Extract the [x, y] coordinate from the center of the cell holding the provided text.  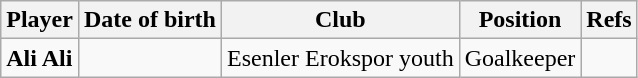
Date of birth [150, 20]
Player [40, 20]
Club [340, 20]
Position [520, 20]
Goalkeeper [520, 58]
Ali Ali [40, 58]
Refs [609, 20]
Esenler Erokspor youth [340, 58]
